Identify which cell holds the provided text, then report its [X, Y] central coordinate. 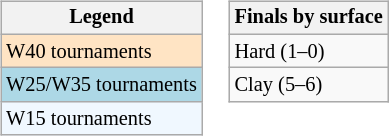
W15 tournaments [102, 119]
Hard (1–0) [309, 51]
W25/W35 tournaments [102, 85]
W40 tournaments [102, 51]
Finals by surface [309, 18]
Clay (5–6) [309, 85]
Legend [102, 18]
